Output the [x, y] coordinate of the center of the cell containing the given text.  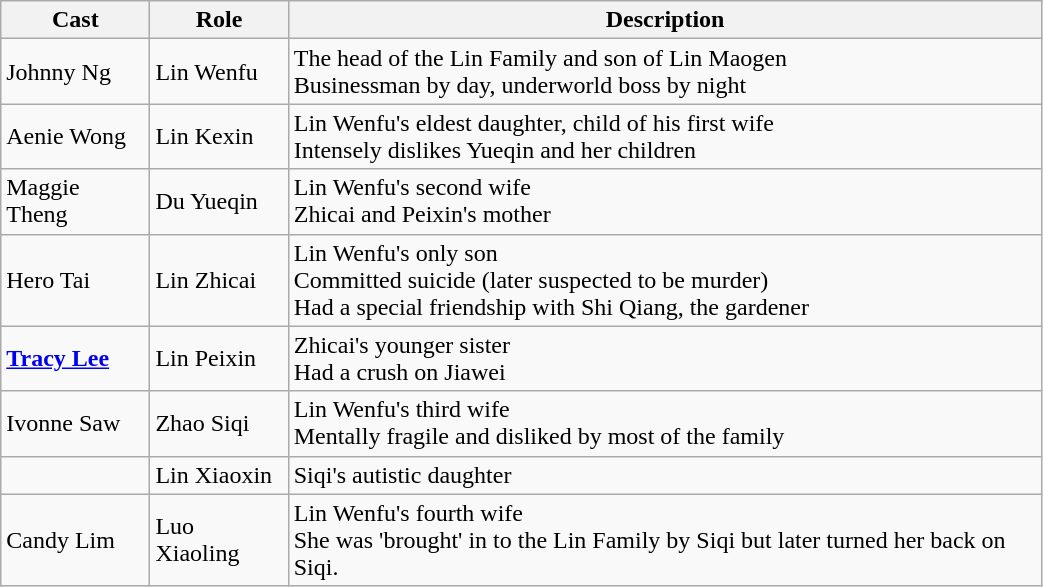
Johnny Ng [76, 72]
Hero Tai [76, 280]
Lin Wenfu's second wifeZhicai and Peixin's mother [665, 202]
Description [665, 20]
Lin Zhicai [219, 280]
Ivonne Saw [76, 424]
Aenie Wong [76, 136]
Lin Wenfu [219, 72]
Tracy Lee [76, 358]
The head of the Lin Family and son of Lin MaogenBusinessman by day, underworld boss by night [665, 72]
Cast [76, 20]
Candy Lim [76, 540]
Lin Wenfu's third wife Mentally fragile and disliked by most of the family [665, 424]
Lin Wenfu's eldest daughter, child of his first wifeIntensely dislikes Yueqin and her children [665, 136]
Role [219, 20]
Lin Wenfu's fourth wifeShe was 'brought' in to the Lin Family by Siqi but later turned her back on Siqi. [665, 540]
Du Yueqin [219, 202]
Lin Peixin [219, 358]
Maggie Theng [76, 202]
Lin Wenfu's only sonCommitted suicide (later suspected to be murder)Had a special friendship with Shi Qiang, the gardener [665, 280]
Lin Xiaoxin [219, 475]
Siqi's autistic daughter [665, 475]
Zhao Siqi [219, 424]
Zhicai's younger sister Had a crush on Jiawei [665, 358]
Luo Xiaoling [219, 540]
Lin Kexin [219, 136]
